Capture the cell that displays the provided text and extract its (X, Y) central coordinate. 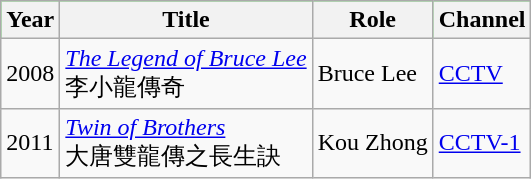
Kou Zhong (372, 143)
Title (186, 20)
Year (30, 20)
2008 (30, 74)
Bruce Lee (372, 74)
Twin of Brothers大唐雙龍傳之長生訣 (186, 143)
CCTV-1 (482, 143)
Role (372, 20)
CCTV (482, 74)
2011 (30, 143)
The Legend of Bruce Lee李小龍傳奇 (186, 74)
Channel (482, 20)
